From the cell containing the given text, extract its center point as (x, y) coordinate. 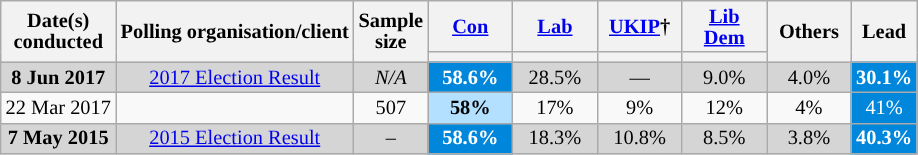
Con (470, 26)
18.3% (556, 138)
Polling organisation/client (235, 30)
41% (884, 108)
– (391, 138)
— (640, 78)
30.1% (884, 78)
8 Jun 2017 (58, 78)
Lead (884, 30)
12% (724, 108)
507 (391, 108)
Others (810, 30)
9.0% (724, 78)
7 May 2015 (58, 138)
40.3% (884, 138)
Samplesize (391, 30)
4% (810, 108)
3.8% (810, 138)
8.5% (724, 138)
2015 Election Result (235, 138)
Lib Dem (724, 26)
UKIP† (640, 26)
9% (640, 108)
58% (470, 108)
Lab (556, 26)
Date(s)conducted (58, 30)
N/A (391, 78)
28.5% (556, 78)
10.8% (640, 138)
17% (556, 108)
4.0% (810, 78)
2017 Election Result (235, 78)
22 Mar 2017 (58, 108)
